Pinpoint the cell where the given text exists, returning its [x, y] midpoint coordinate. 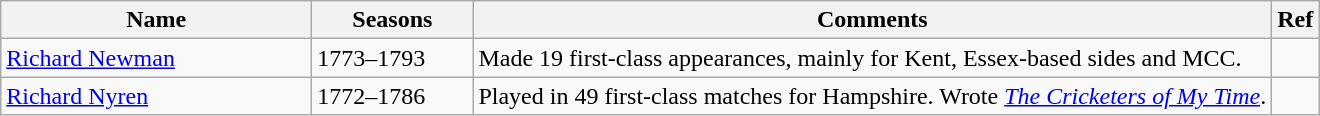
Comments [872, 20]
Richard Newman [156, 58]
Seasons [392, 20]
Ref [1296, 20]
Played in 49 first-class matches for Hampshire. Wrote The Cricketers of My Time. [872, 96]
Name [156, 20]
Made 19 first-class appearances, mainly for Kent, Essex-based sides and MCC. [872, 58]
1772–1786 [392, 96]
1773–1793 [392, 58]
Richard Nyren [156, 96]
